Output the [x, y] coordinate of the center of the cell containing the given text.  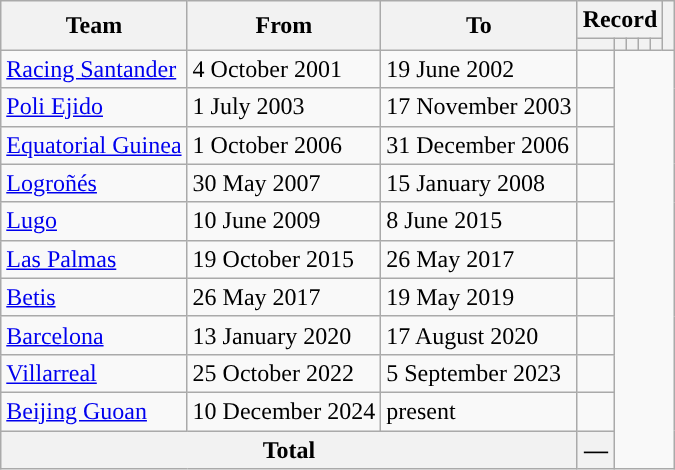
1 October 2006 [284, 145]
To [479, 26]
Barcelona [94, 335]
10 June 2009 [284, 221]
17 November 2003 [479, 107]
— [596, 449]
Lugo [94, 221]
19 May 2019 [479, 297]
17 August 2020 [479, 335]
10 December 2024 [284, 411]
Racing Santander [94, 69]
30 May 2007 [284, 183]
8 June 2015 [479, 221]
present [479, 411]
Equatorial Guinea [94, 145]
19 October 2015 [284, 259]
Las Palmas [94, 259]
Record [620, 20]
Villarreal [94, 373]
Total [289, 449]
15 January 2008 [479, 183]
Betis [94, 297]
4 October 2001 [284, 69]
Poli Ejido [94, 107]
25 October 2022 [284, 373]
13 January 2020 [284, 335]
1 July 2003 [284, 107]
5 September 2023 [479, 373]
31 December 2006 [479, 145]
Team [94, 26]
19 June 2002 [479, 69]
From [284, 26]
Beijing Guoan [94, 411]
Logroñés [94, 183]
